Search for the cell housing the specified text and yield its (x, y) center coordinate. 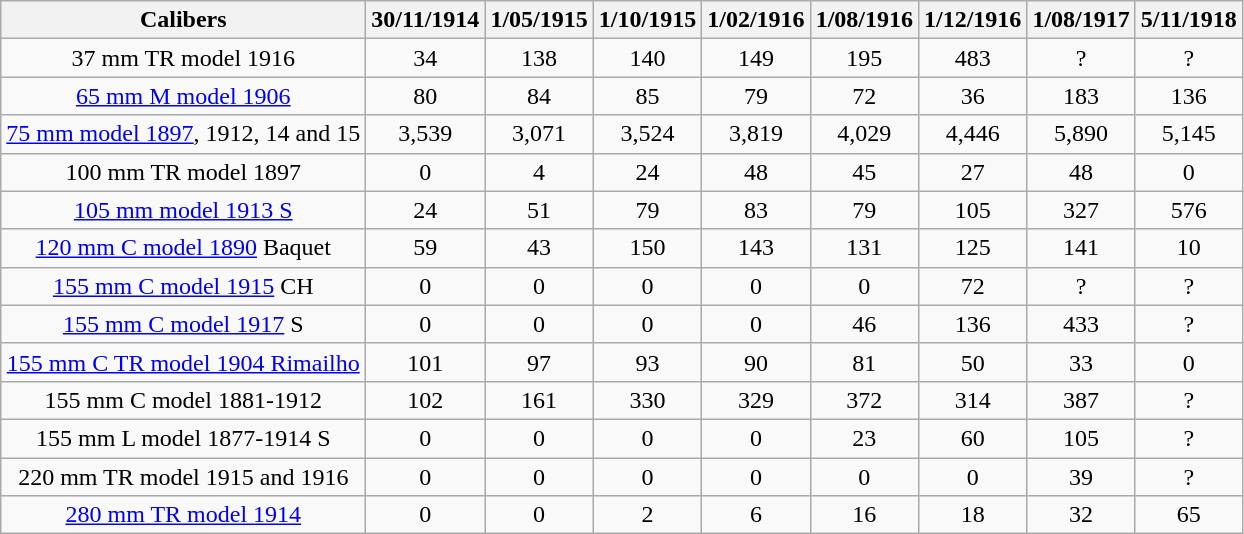
101 (426, 362)
46 (864, 324)
387 (1081, 400)
34 (426, 58)
372 (864, 400)
4,029 (864, 134)
102 (426, 400)
576 (1188, 210)
155 mm C TR model 1904 Rimailho (184, 362)
5,145 (1188, 134)
330 (647, 400)
1/10/1915 (647, 20)
3,539 (426, 134)
195 (864, 58)
155 mm C model 1915 CH (184, 286)
220 mm TR model 1915 and 1916 (184, 477)
280 mm TR model 1914 (184, 515)
23 (864, 438)
1/12/1916 (972, 20)
65 mm M model 1906 (184, 96)
75 mm model 1897, 1912, 14 and 15 (184, 134)
80 (426, 96)
5/11/1918 (1188, 20)
161 (539, 400)
4 (539, 172)
85 (647, 96)
30/11/1914 (426, 20)
100 mm TR model 1897 (184, 172)
6 (756, 515)
105 mm model 1913 S (184, 210)
3,071 (539, 134)
329 (756, 400)
3,524 (647, 134)
27 (972, 172)
60 (972, 438)
59 (426, 248)
140 (647, 58)
483 (972, 58)
1/02/1916 (756, 20)
314 (972, 400)
4,446 (972, 134)
5,890 (1081, 134)
327 (1081, 210)
125 (972, 248)
1/08/1917 (1081, 20)
120 mm C model 1890 Baquet (184, 248)
51 (539, 210)
155 mm L model 1877-1914 S (184, 438)
81 (864, 362)
183 (1081, 96)
32 (1081, 515)
16 (864, 515)
2 (647, 515)
93 (647, 362)
3,819 (756, 134)
155 mm C model 1917 S (184, 324)
36 (972, 96)
1/08/1916 (864, 20)
138 (539, 58)
39 (1081, 477)
33 (1081, 362)
433 (1081, 324)
141 (1081, 248)
90 (756, 362)
83 (756, 210)
Calibers (184, 20)
65 (1188, 515)
45 (864, 172)
1/05/1915 (539, 20)
10 (1188, 248)
131 (864, 248)
18 (972, 515)
149 (756, 58)
97 (539, 362)
155 mm C model 1881-1912 (184, 400)
37 mm TR model 1916 (184, 58)
43 (539, 248)
143 (756, 248)
84 (539, 96)
50 (972, 362)
150 (647, 248)
